Output the (x, y) coordinate of the center of the cell containing the given text.  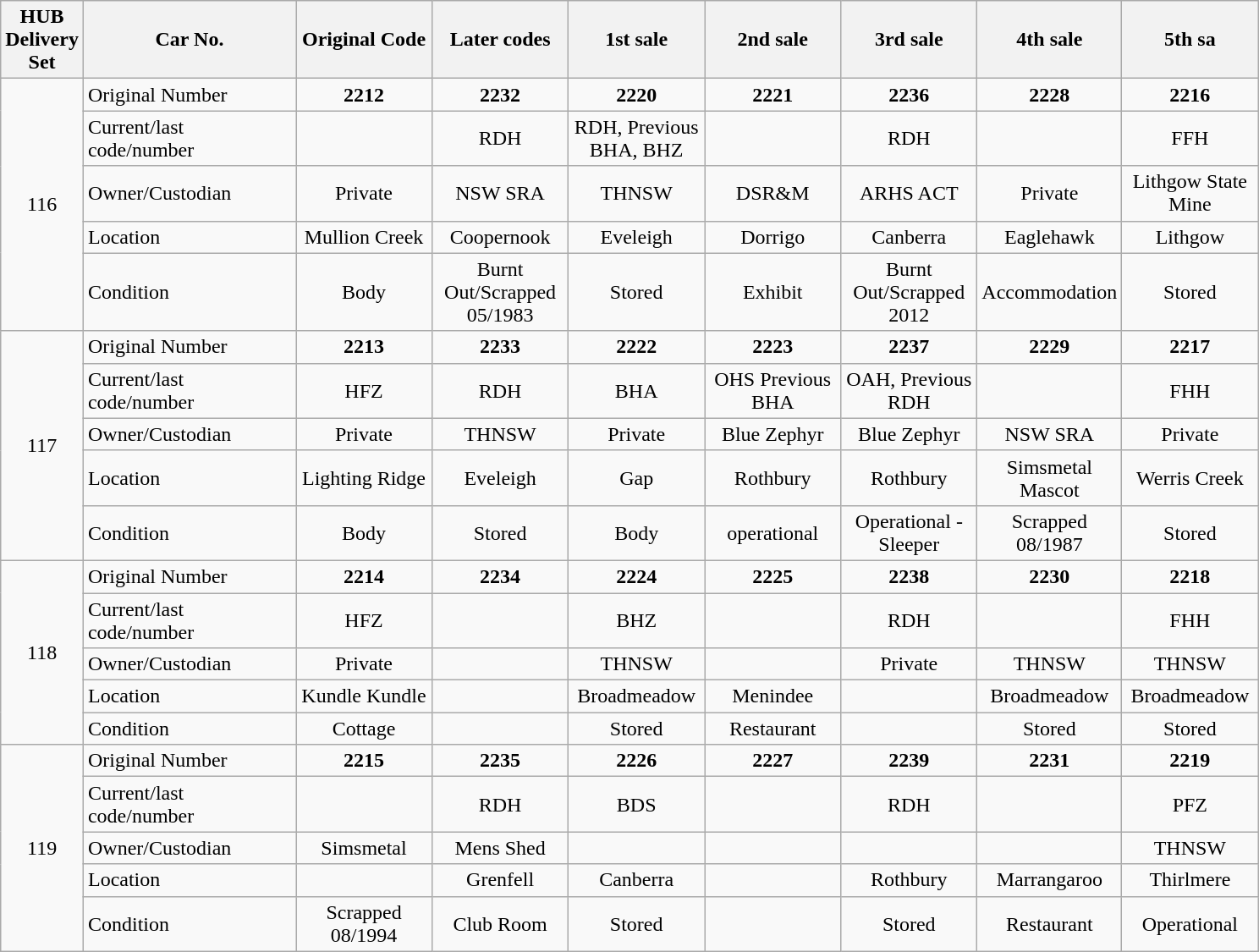
Thirlmere (1190, 880)
2215 (364, 761)
Simsmetal (364, 848)
HUB Delivery Set (42, 40)
3rd sale (909, 40)
Eaglehawk (1049, 237)
Mullion Creek (364, 237)
117 (42, 445)
BHA (636, 391)
2224 (636, 576)
BHZ (636, 619)
Car No. (190, 40)
2213 (364, 347)
2216 (1190, 95)
Burnt Out/Scrapped 2012 (909, 292)
2237 (909, 347)
2232 (501, 95)
2238 (909, 576)
FFH (1190, 139)
Werris Creek (1190, 477)
Club Room (501, 924)
operational (773, 533)
2229 (1049, 347)
Dorrigo (773, 237)
Grenfell (501, 880)
2225 (773, 576)
2231 (1049, 761)
RDH, Previous BHA, BHZ (636, 139)
2221 (773, 95)
5th sa (1190, 40)
2235 (501, 761)
2234 (501, 576)
Coopernook (501, 237)
2222 (636, 347)
Operational - Sleeper (909, 533)
2212 (364, 95)
2226 (636, 761)
1st sale (636, 40)
Later codes (501, 40)
DSR&M (773, 193)
2219 (1190, 761)
2227 (773, 761)
Simsmetal Mascot (1049, 477)
118 (42, 652)
2236 (909, 95)
Original Code (364, 40)
2230 (1049, 576)
Accommodation (1049, 292)
2239 (909, 761)
Scrapped 08/1994 (364, 924)
2214 (364, 576)
Lithgow State Mine (1190, 193)
2220 (636, 95)
Mens Shed (501, 848)
Burnt Out/Scrapped 05/1983 (501, 292)
Gap (636, 477)
119 (42, 848)
Operational (1190, 924)
BDS (636, 804)
Menindee (773, 696)
PFZ (1190, 804)
OHS Previous BHA (773, 391)
2217 (1190, 347)
2218 (1190, 576)
Marrangaroo (1049, 880)
Cottage (364, 729)
OAH, Previous RDH (909, 391)
2223 (773, 347)
ARHS ACT (909, 193)
116 (42, 205)
Scrapped 08/1987 (1049, 533)
Kundle Kundle (364, 696)
Exhibit (773, 292)
Lighting Ridge (364, 477)
2228 (1049, 95)
2233 (501, 347)
2nd sale (773, 40)
4th sale (1049, 40)
Lithgow (1190, 237)
